Search for the cell housing the specified text and yield its [x, y] center coordinate. 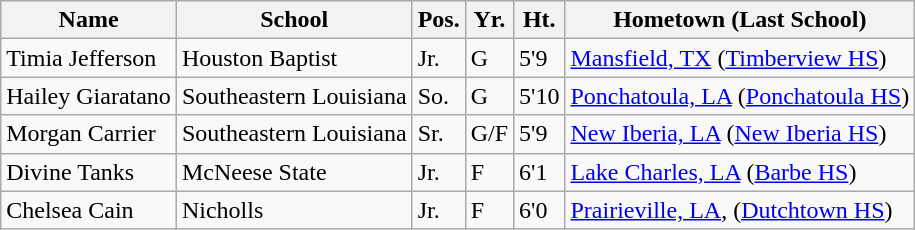
Yr. [489, 20]
Name [89, 20]
Divine Tanks [89, 172]
Lake Charles, LA (Barbe HS) [740, 172]
6'1 [540, 172]
Nicholls [294, 210]
Prairieville, LA, (Dutchtown HS) [740, 210]
So. [438, 96]
5'10 [540, 96]
Ht. [540, 20]
Morgan Carrier [89, 134]
Hailey Giaratano [89, 96]
Mansfield, TX (Timberview HS) [740, 58]
School [294, 20]
Houston Baptist [294, 58]
McNeese State [294, 172]
Timia Jefferson [89, 58]
Chelsea Cain [89, 210]
Ponchatoula, LA (Ponchatoula HS) [740, 96]
Sr. [438, 134]
6'0 [540, 210]
Pos. [438, 20]
New Iberia, LA (New Iberia HS) [740, 134]
Hometown (Last School) [740, 20]
G/F [489, 134]
